Extract the [x, y] coordinate from the center of the cell holding the provided text.  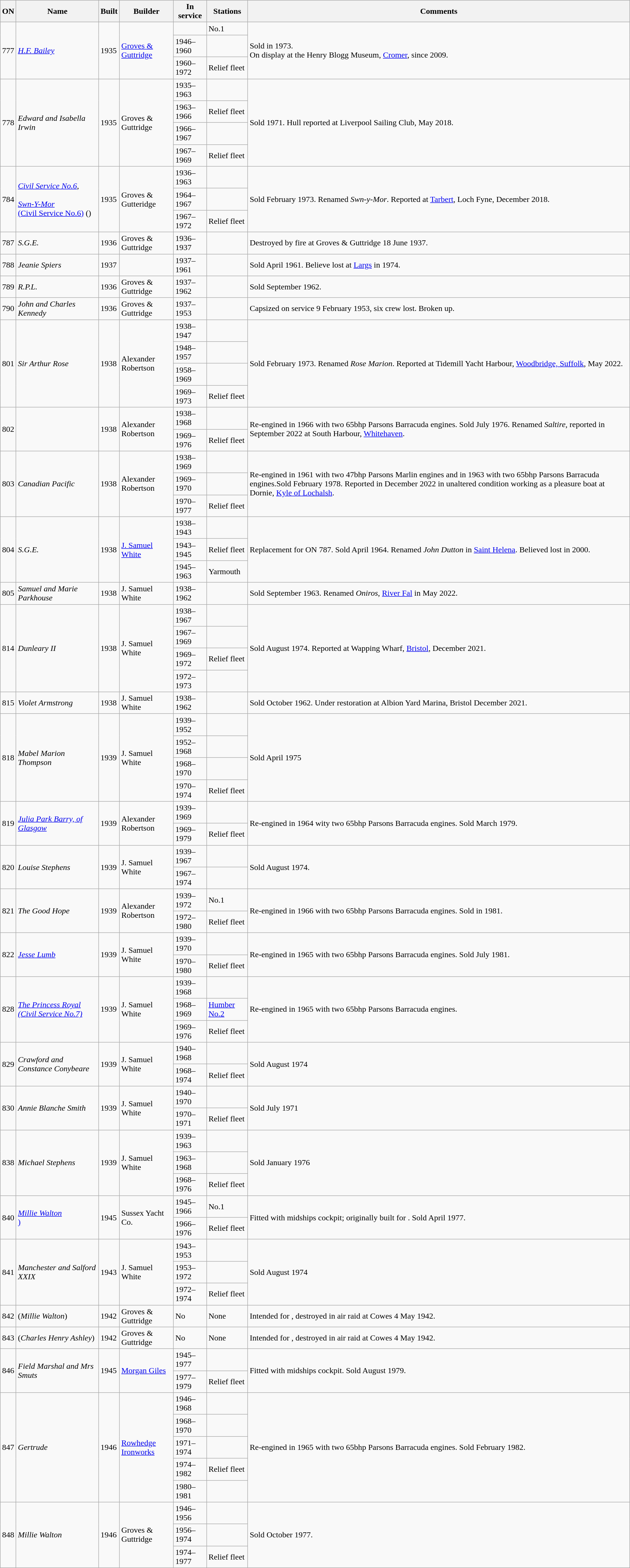
1968–1976 [190, 1185]
Stations [228, 11]
1969–1970 [190, 484]
Morgan Giles [147, 1371]
1977–1979 [190, 1382]
Sold August 1974. Reported at Wapping Wharf, Bristol, December 2021. [439, 648]
Yarmouth [228, 571]
830 [8, 1108]
801 [8, 363]
1945–1963 [190, 571]
1939–1963 [190, 1141]
805 [8, 593]
Field Marshal and Mrs Smuts [57, 1371]
1938–1943 [190, 528]
1964–1967 [190, 199]
1967–1972 [190, 221]
Louise Stephens [57, 867]
1969–1979 [190, 834]
1943 [109, 1272]
1938–1969 [190, 462]
1960–1972 [190, 68]
1939–1970 [190, 944]
789 [8, 287]
Samuel and Marie Parkhouse [57, 593]
1943–1953 [190, 1250]
1970–1980 [190, 965]
815 [8, 703]
842 [8, 1316]
1952–1968 [190, 746]
Builder [147, 11]
790 [8, 309]
1939–1967 [190, 856]
1938–1967 [190, 615]
Sold February 1973. Renamed Swn-y-Mor. Reported at Tarbert, Loch Fyne, December 2018. [439, 199]
1938–1947 [190, 330]
Violet Armstrong [57, 703]
1937–1961 [190, 265]
Civil Service No.6,Swn-Y-Mor(Civil Service No.6) () [57, 199]
1946–1968 [190, 1403]
818 [8, 758]
838 [8, 1162]
(Charles Henry Ashley) [57, 1338]
Re-engined in 1965 with two 65bhp Parsons Barracuda engines. Sold February 1982. [439, 1447]
Jesse Lumb [57, 954]
787 [8, 243]
Built [109, 11]
1969–1973 [190, 396]
1938–1968 [190, 418]
Fitted with midships cockpit; originally built for . Sold April 1977. [439, 1217]
Sold April 1975 [439, 758]
1946–1960 [190, 46]
Destroyed by fire at Groves & Guttridge 18 June 1937. [439, 243]
Rowhedge Ironworks [147, 1447]
1945–1977 [190, 1360]
Sold September 1963. Renamed Oniros, River Fal in May 2022. [439, 593]
Julia Park Barry, of Glasgow [57, 823]
Sold September 1962. [439, 287]
828 [8, 1010]
1966–1976 [190, 1228]
1963–1966 [190, 112]
Dunleary II [57, 648]
1966–1967 [190, 133]
ON [8, 11]
784 [8, 199]
1971–1974 [190, 1447]
Sussex Yacht Co. [147, 1217]
1940–1968 [190, 1053]
820 [8, 867]
Annie Blanche Smith [57, 1108]
847 [8, 1447]
1974–1982 [190, 1469]
1956–1974 [190, 1535]
1936–1937 [190, 243]
843 [8, 1338]
1939–1972 [190, 900]
1937–1953 [190, 309]
Sold October 1962. Under restoration at Albion Yard Marina, Bristol December 2021. [439, 703]
1972–1973 [190, 681]
Millie Walton) [57, 1217]
(Millie Walton) [57, 1316]
John and Charles Kennedy [57, 309]
829 [8, 1064]
The Princess Royal (Civil Service No.7) [57, 1010]
Edward and Isabella Irwin [57, 123]
Michael Stephens [57, 1162]
848 [8, 1535]
Replacement for ON 787. Sold April 1964. Renamed John Dutton in Saint Helena. Believed lost in 2000. [439, 549]
Re-engined in 1966 with two 65bhp Parsons Barracuda engines. Sold in 1981. [439, 911]
Humber No.2 [228, 1010]
1948–1957 [190, 353]
Mabel Marion Thompson [57, 758]
1943–1945 [190, 549]
Sold February 1973. Renamed Rose Marion. Reported at Tidemill Yacht Harbour, Woodbridge, Suffolk, May 2022. [439, 363]
846 [8, 1371]
1945–1966 [190, 1206]
Sold in 1973. On display at the Henry Blogg Museum, Cromer, since 2009. [439, 50]
1939–1952 [190, 725]
Re-engined in 1964 wity two 65bhp Parsons Barracuda engines. Sold March 1979. [439, 823]
Sold April 1961. Believe lost at Largs in 1974. [439, 265]
1968–1969 [190, 1010]
Gertrude [57, 1447]
Groves & Gutteridge [147, 199]
1937 [109, 265]
Sold July 1971 [439, 1108]
1967–1974 [190, 878]
1968–1974 [190, 1075]
Jeanie Spiers [57, 265]
Sold January 1976 [439, 1162]
1958–1969 [190, 374]
1972–1980 [190, 921]
1963–1968 [190, 1162]
Re-engined in 1965 with two 65bhp Parsons Barracuda engines. [439, 1010]
1974–1977 [190, 1557]
Crawford and Constance Conybeare [57, 1064]
Name [57, 11]
802 [8, 429]
1936–1963 [190, 177]
803 [8, 484]
804 [8, 549]
788 [8, 265]
Capsized on service 9 February 1953, six crew lost. Broken up. [439, 309]
1969–1972 [190, 659]
Sold October 1977. [439, 1535]
1937–1962 [190, 287]
R.P.L. [57, 287]
814 [8, 648]
1970–1971 [190, 1119]
1940–1970 [190, 1097]
Comments [439, 11]
821 [8, 911]
778 [8, 123]
Sold 1971. Hull reported at Liverpool Sailing Club, May 2018. [439, 123]
1946–1956 [190, 1513]
1980–1981 [190, 1491]
H.F. Bailey [57, 50]
777 [8, 50]
840 [8, 1217]
1970–1974 [190, 790]
822 [8, 954]
Fitted with midships cockpit. Sold August 1979. [439, 1371]
Re-engined in 1965 with two 65bhp Parsons Barracuda engines. Sold July 1981. [439, 954]
Sold August 1974. [439, 867]
819 [8, 823]
841 [8, 1272]
Sir Arthur Rose [57, 363]
1970–1977 [190, 506]
1972–1974 [190, 1294]
Millie Walton [57, 1535]
Canadian Pacific [57, 484]
1939–1969 [190, 812]
The Good Hope [57, 911]
1953–1972 [190, 1272]
In service [190, 11]
1935–1963 [190, 90]
Manchester and Salford XXIX [57, 1272]
1939–1968 [190, 987]
